Find where the given text appears and provide that cell's center as [X, Y] coordinate. 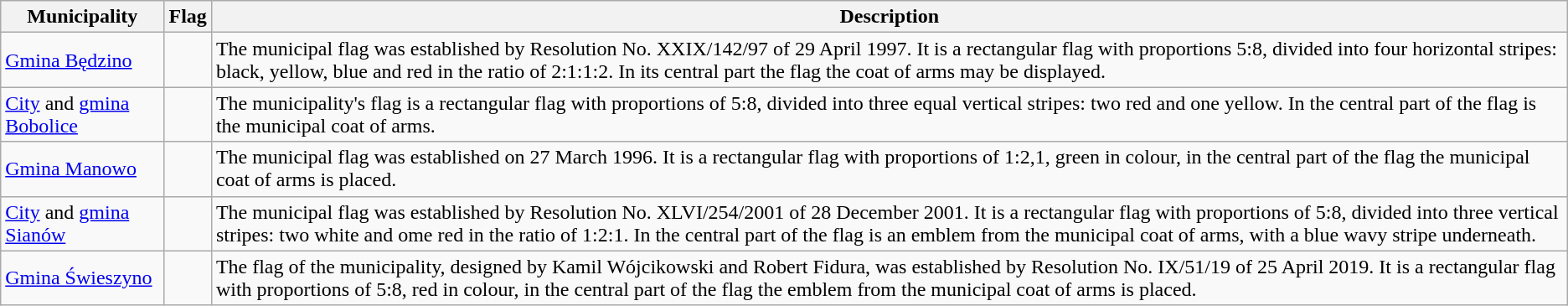
Gmina Świeszyno [82, 278]
Flag [188, 17]
City and gmina Sianów [82, 223]
Gmina Będzino [82, 60]
Gmina Manowo [82, 169]
City and gmina Bobolice [82, 114]
Municipality [82, 17]
Description [890, 17]
